Return [X, Y] of the center of cell containing provided text 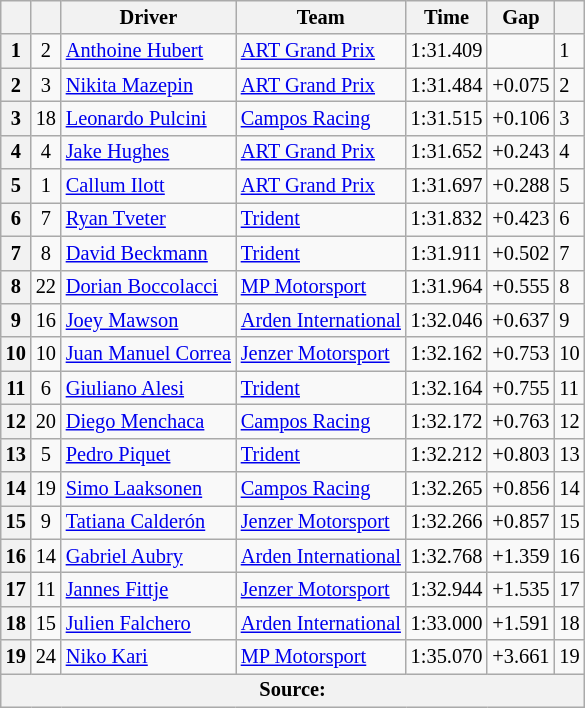
+0.755 [520, 388]
+0.763 [520, 421]
Gap [520, 17]
Callum Ilott [148, 186]
1:32.212 [447, 455]
+1.591 [520, 623]
1:31.964 [447, 287]
Nikita Mazepin [148, 85]
Dorian Boccolacci [148, 287]
1:31.911 [447, 253]
Team [321, 17]
1:32.768 [447, 556]
+0.243 [520, 152]
Jake Hughes [148, 152]
24 [46, 657]
+0.637 [520, 320]
Leonardo Pulcini [148, 118]
+0.555 [520, 287]
1:31.409 [447, 51]
+0.075 [520, 85]
+0.106 [520, 118]
+0.856 [520, 489]
Source: [293, 690]
+0.803 [520, 455]
Pedro Piquet [148, 455]
Julien Falchero [148, 623]
22 [46, 287]
Gabriel Aubry [148, 556]
+0.423 [520, 219]
Niko Kari [148, 657]
1:31.515 [447, 118]
+0.753 [520, 354]
1:31.652 [447, 152]
Driver [148, 17]
Simo Laaksonen [148, 489]
1:32.164 [447, 388]
+0.857 [520, 522]
Diego Menchaca [148, 421]
Ryan Tveter [148, 219]
1:31.697 [447, 186]
1:32.046 [447, 320]
+1.359 [520, 556]
20 [46, 421]
Jannes Fittje [148, 589]
+0.288 [520, 186]
1:32.162 [447, 354]
+0.502 [520, 253]
1:31.832 [447, 219]
Time [447, 17]
Tatiana Calderón [148, 522]
1:31.484 [447, 85]
Juan Manuel Correa [148, 354]
Giuliano Alesi [148, 388]
1:32.944 [447, 589]
1:35.070 [447, 657]
+1.535 [520, 589]
1:32.172 [447, 421]
1:32.266 [447, 522]
1:32.265 [447, 489]
1:33.000 [447, 623]
Anthoine Hubert [148, 51]
+3.661 [520, 657]
Joey Mawson [148, 320]
David Beckmann [148, 253]
